From the cell containing the given text, extract its center point as (x, y) coordinate. 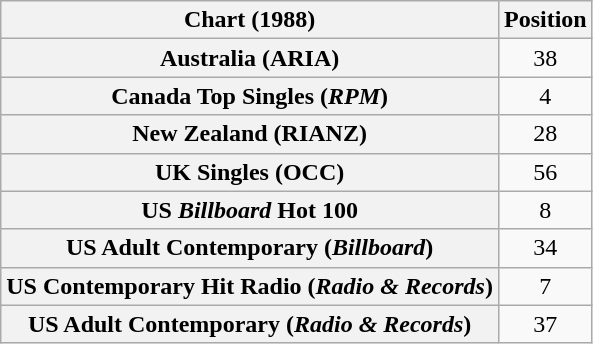
37 (545, 324)
Position (545, 20)
New Zealand (RIANZ) (250, 134)
34 (545, 248)
UK Singles (OCC) (250, 172)
4 (545, 96)
7 (545, 286)
38 (545, 58)
US Adult Contemporary (Radio & Records) (250, 324)
56 (545, 172)
US Billboard Hot 100 (250, 210)
Australia (ARIA) (250, 58)
US Adult Contemporary (Billboard) (250, 248)
US Contemporary Hit Radio (Radio & Records) (250, 286)
28 (545, 134)
8 (545, 210)
Canada Top Singles (RPM) (250, 96)
Chart (1988) (250, 20)
